Identify which cell holds the provided text, then report its [x, y] central coordinate. 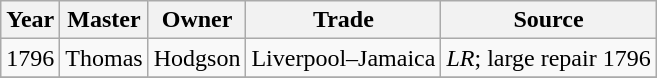
Liverpool–Jamaica [344, 58]
Thomas [104, 58]
Hodgson [197, 58]
Master [104, 20]
Owner [197, 20]
LR; large repair 1796 [548, 58]
Year [30, 20]
Trade [344, 20]
1796 [30, 58]
Source [548, 20]
